Capture the cell that displays the provided text and extract its (X, Y) central coordinate. 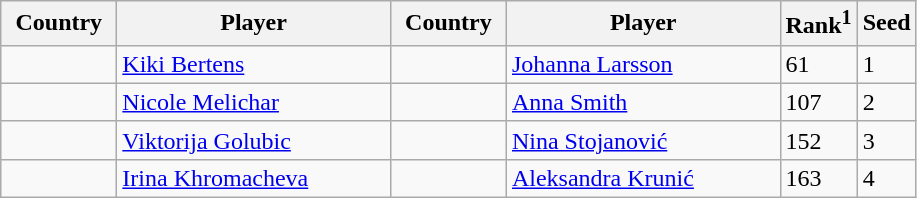
Rank1 (818, 24)
152 (818, 140)
Irina Khromacheva (254, 178)
107 (818, 102)
4 (886, 178)
Seed (886, 24)
1 (886, 64)
Anna Smith (643, 102)
61 (818, 64)
3 (886, 140)
163 (818, 178)
Nicole Melichar (254, 102)
Aleksandra Krunić (643, 178)
Nina Stojanović (643, 140)
Johanna Larsson (643, 64)
Viktorija Golubic (254, 140)
2 (886, 102)
Kiki Bertens (254, 64)
